Locate the cell with the specified text and output its (X, Y) center coordinate. 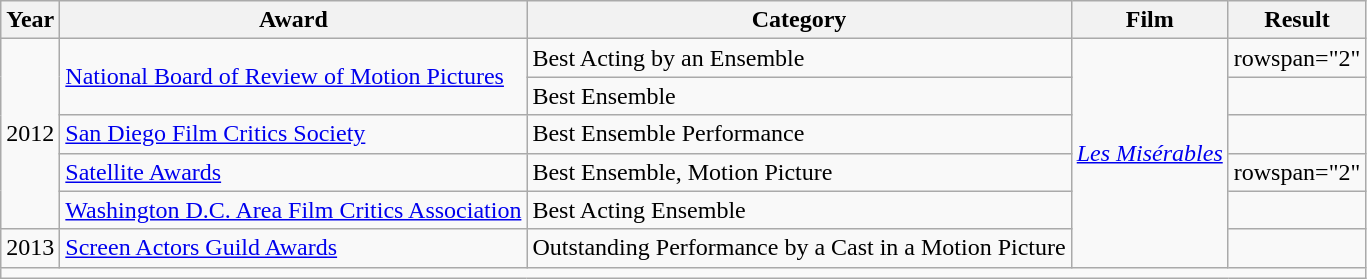
Category (799, 20)
San Diego Film Critics Society (294, 134)
Satellite Awards (294, 172)
Film (1150, 20)
2013 (30, 248)
Result (1297, 20)
Award (294, 20)
Best Ensemble Performance (799, 134)
2012 (30, 134)
Best Ensemble (799, 96)
National Board of Review of Motion Pictures (294, 77)
Outstanding Performance by a Cast in a Motion Picture (799, 248)
Best Ensemble, Motion Picture (799, 172)
Washington D.C. Area Film Critics Association (294, 210)
Best Acting by an Ensemble (799, 58)
Best Acting Ensemble (799, 210)
Year (30, 20)
Screen Actors Guild Awards (294, 248)
Les Misérables (1150, 153)
